Return (x, y) of the center of cell containing provided text 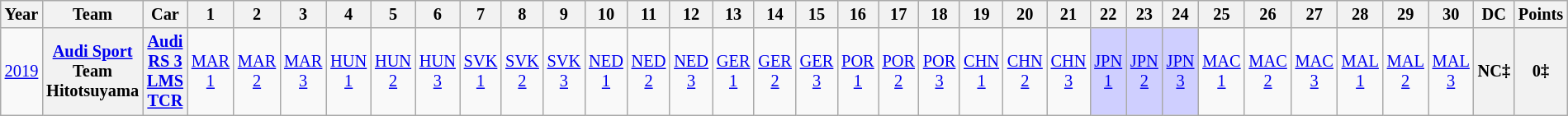
MAL3 (1452, 72)
Audi Sport Team Hitotsuyama (92, 72)
8 (522, 14)
POR1 (857, 72)
Car (165, 14)
18 (940, 14)
HUN1 (348, 72)
MAC1 (1221, 72)
MAL1 (1361, 72)
CHN3 (1068, 72)
SVK2 (522, 72)
28 (1361, 14)
JPN1 (1108, 72)
HUN2 (393, 72)
MAR1 (211, 72)
27 (1315, 14)
1 (211, 14)
NED3 (691, 72)
Year (21, 14)
MAC2 (1267, 72)
GER3 (817, 72)
NED2 (649, 72)
SVK1 (481, 72)
19 (981, 14)
HUN3 (438, 72)
21 (1068, 14)
13 (733, 14)
11 (649, 14)
16 (857, 14)
GER2 (775, 72)
2019 (21, 72)
JPN2 (1144, 72)
23 (1144, 14)
GER1 (733, 72)
Audi RS 3 LMS TCR (165, 72)
MAR3 (303, 72)
MAC3 (1315, 72)
POR3 (940, 72)
12 (691, 14)
Points (1541, 14)
DC (1495, 14)
MAR2 (257, 72)
MAL2 (1405, 72)
CHN2 (1026, 72)
15 (817, 14)
22 (1108, 14)
7 (481, 14)
24 (1181, 14)
Team (92, 14)
JPN3 (1181, 72)
5 (393, 14)
3 (303, 14)
30 (1452, 14)
2 (257, 14)
25 (1221, 14)
26 (1267, 14)
CHN1 (981, 72)
14 (775, 14)
20 (1026, 14)
SVK3 (564, 72)
17 (898, 14)
4 (348, 14)
0‡ (1541, 72)
6 (438, 14)
POR2 (898, 72)
NED1 (606, 72)
NC‡ (1495, 72)
9 (564, 14)
10 (606, 14)
29 (1405, 14)
